Return (X, Y) of the center of cell containing provided text 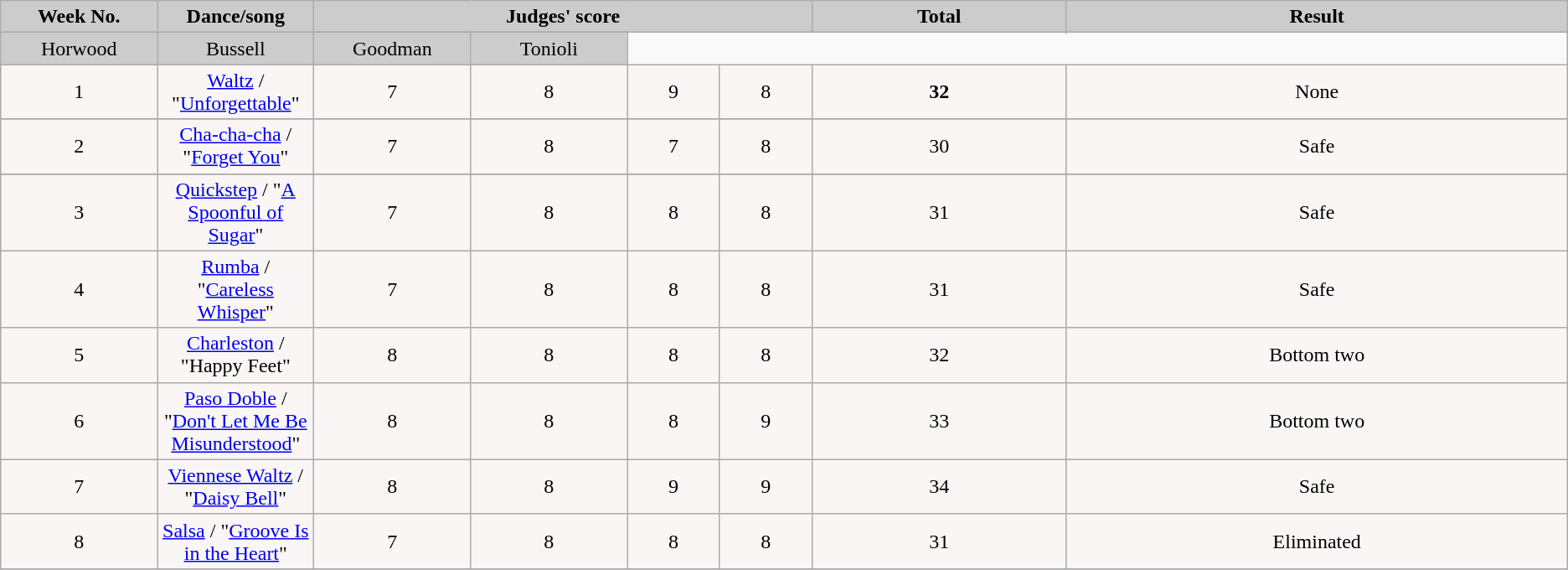
Total (939, 17)
1 (79, 92)
6 (79, 421)
4 (79, 289)
Dance/song (236, 17)
Tonioli (549, 49)
30 (939, 146)
Quickstep / "A Spoonful of Sugar" (236, 212)
34 (939, 486)
Judges' score (563, 17)
Cha-cha-cha / "Forget You" (236, 146)
Result (1317, 17)
Bussell (236, 49)
Waltz / "Unforgettable" (236, 92)
2 (79, 146)
33 (939, 421)
None (1317, 92)
5 (79, 355)
Horwood (79, 49)
Charleston / "Happy Feet" (236, 355)
Eliminated (1317, 541)
Goodman (392, 49)
3 (79, 212)
Viennese Waltz / "Daisy Bell" (236, 486)
Rumba / "Careless Whisper" (236, 289)
Week No. (79, 17)
Paso Doble / "Don't Let Me Be Misunderstood" (236, 421)
Salsa / "Groove Is in the Heart" (236, 541)
